Output the [X, Y] coordinate of the center of the cell containing the given text.  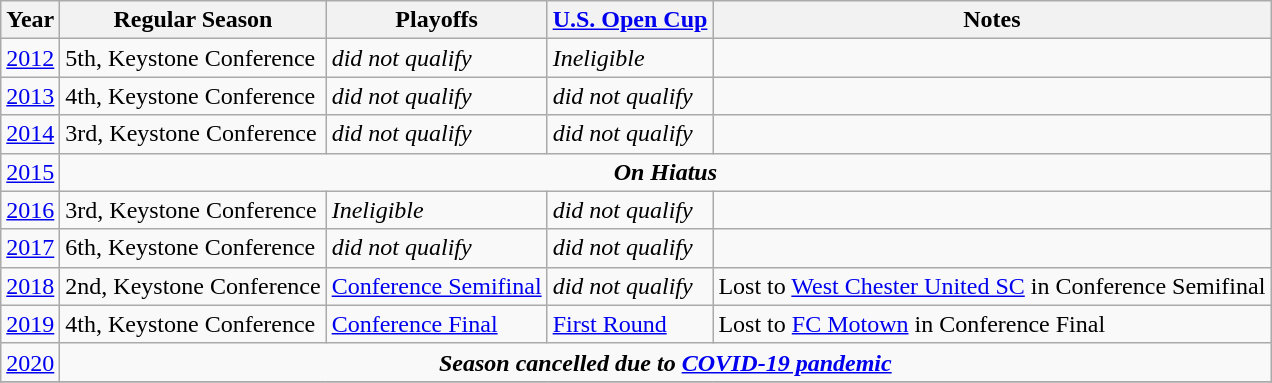
Lost to West Chester United SC in Conference Semifinal [992, 286]
Playoffs [436, 20]
Season cancelled due to COVID-19 pandemic [666, 362]
2020 [30, 362]
U.S. Open Cup [630, 20]
2013 [30, 96]
Conference Final [436, 324]
2012 [30, 58]
2019 [30, 324]
2014 [30, 134]
2nd, Keystone Conference [193, 286]
6th, Keystone Conference [193, 248]
Regular Season [193, 20]
5th, Keystone Conference [193, 58]
Notes [992, 20]
2018 [30, 286]
Year [30, 20]
Conference Semifinal [436, 286]
2016 [30, 210]
2015 [30, 172]
2017 [30, 248]
First Round [630, 324]
On Hiatus [666, 172]
Lost to FC Motown in Conference Final [992, 324]
